Find where the given text appears and provide that cell's center as (x, y) coordinate. 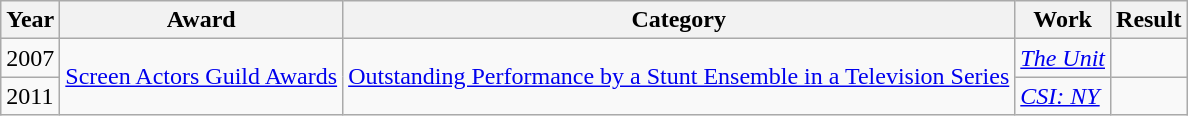
2011 (30, 96)
Screen Actors Guild Awards (202, 77)
Year (30, 20)
The Unit (1063, 58)
CSI: NY (1063, 96)
Category (679, 20)
Work (1063, 20)
2007 (30, 58)
Outstanding Performance by a Stunt Ensemble in a Television Series (679, 77)
Award (202, 20)
Result (1149, 20)
